Return the [x, y] coordinate for the center point of the cell that contains the specified text.  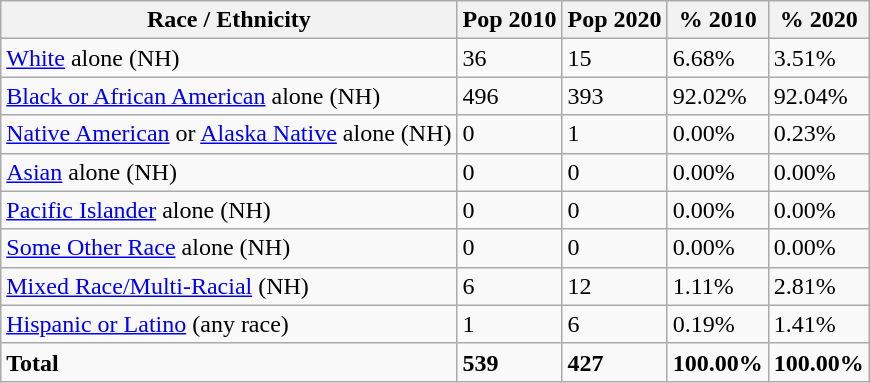
496 [510, 96]
White alone (NH) [229, 58]
3.51% [818, 58]
Asian alone (NH) [229, 172]
Pacific Islander alone (NH) [229, 210]
1.11% [718, 286]
Pop 2010 [510, 20]
539 [510, 362]
0.23% [818, 134]
6.68% [718, 58]
12 [614, 286]
92.04% [818, 96]
Native American or Alaska Native alone (NH) [229, 134]
393 [614, 96]
36 [510, 58]
% 2020 [818, 20]
Total [229, 362]
Mixed Race/Multi-Racial (NH) [229, 286]
Some Other Race alone (NH) [229, 248]
Pop 2020 [614, 20]
427 [614, 362]
Hispanic or Latino (any race) [229, 324]
0.19% [718, 324]
% 2010 [718, 20]
1.41% [818, 324]
15 [614, 58]
2.81% [818, 286]
Race / Ethnicity [229, 20]
Black or African American alone (NH) [229, 96]
92.02% [718, 96]
